Capture the cell that displays the provided text and extract its [X, Y] central coordinate. 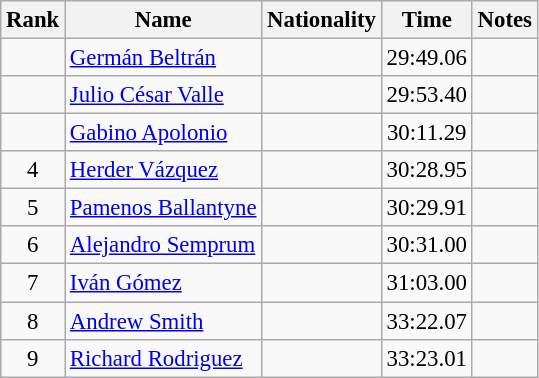
Gabino Apolonio [164, 133]
Rank [33, 20]
6 [33, 245]
9 [33, 358]
Germán Beltrán [164, 58]
30:29.91 [426, 208]
Name [164, 20]
29:49.06 [426, 58]
Andrew Smith [164, 321]
Nationality [322, 20]
Julio César Valle [164, 95]
Notes [504, 20]
33:22.07 [426, 321]
30:28.95 [426, 170]
Alejandro Semprum [164, 245]
30:31.00 [426, 245]
Iván Gómez [164, 283]
30:11.29 [426, 133]
31:03.00 [426, 283]
Pamenos Ballantyne [164, 208]
4 [33, 170]
33:23.01 [426, 358]
Richard Rodriguez [164, 358]
7 [33, 283]
Herder Vázquez [164, 170]
Time [426, 20]
29:53.40 [426, 95]
5 [33, 208]
8 [33, 321]
